Provide the [x, y] coordinate of the cell's center where the given text is located.  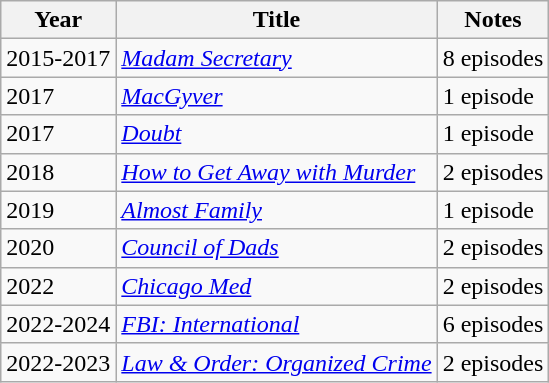
2020 [58, 248]
Law & Order: Organized Crime [276, 362]
Chicago Med [276, 286]
Madam Secretary [276, 58]
2022-2024 [58, 324]
Title [276, 20]
Year [58, 20]
MacGyver [276, 96]
6 episodes [493, 324]
Almost Family [276, 210]
2022-2023 [58, 362]
2019 [58, 210]
2018 [58, 172]
2015-2017 [58, 58]
FBI: International [276, 324]
Notes [493, 20]
Council of Dads [276, 248]
2022 [58, 286]
8 episodes [493, 58]
Doubt [276, 134]
How to Get Away with Murder [276, 172]
